Capture the cell that displays the provided text and extract its (X, Y) central coordinate. 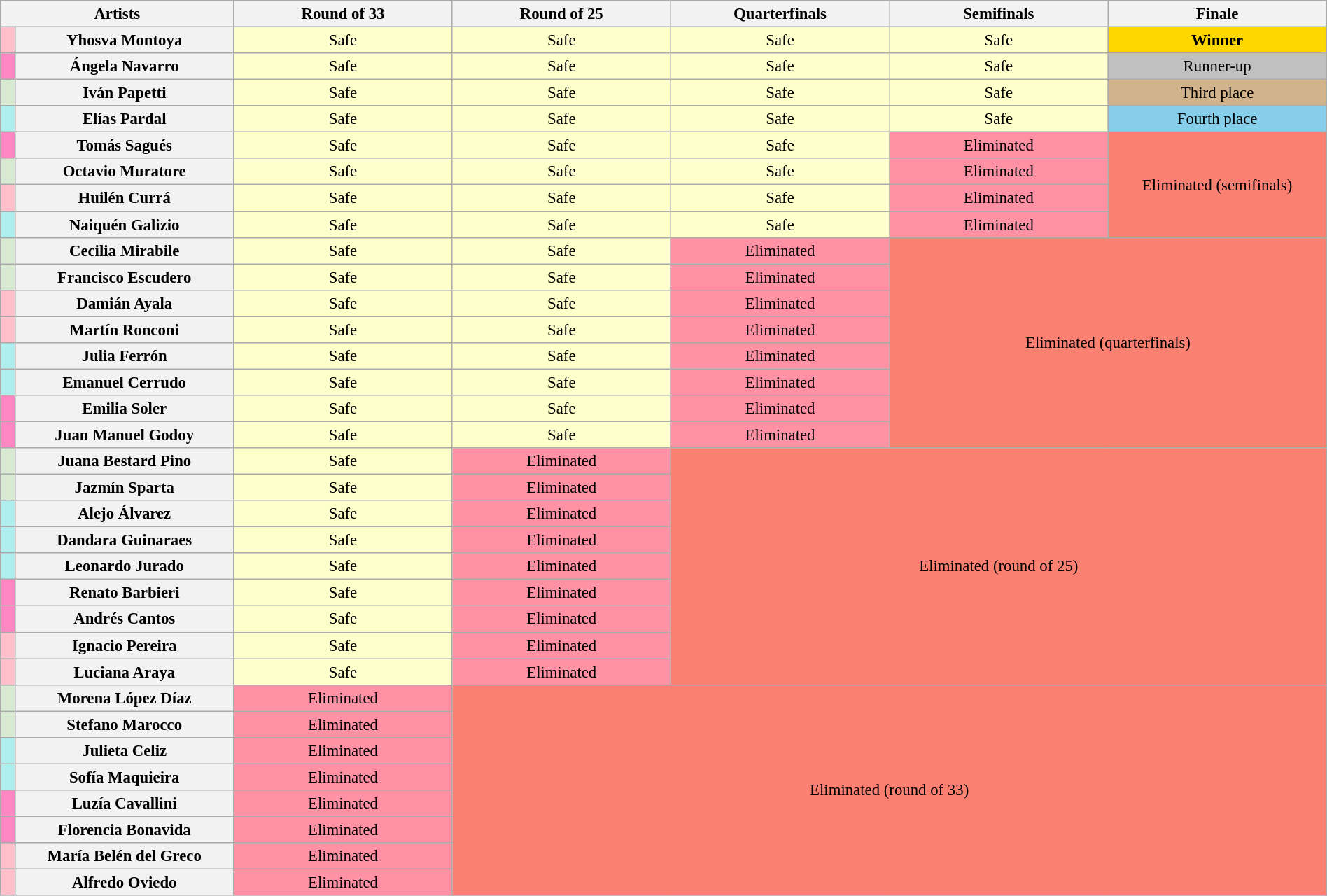
Juan Manuel Godoy (125, 435)
Ignacio Pereira (125, 645)
Ángela Navarro (125, 66)
Emanuel Cerrudo (125, 382)
Sofía Maquieira (125, 777)
Runner-up (1217, 66)
Yhosva Montoya (125, 41)
Eliminated (semifinals) (1217, 185)
Winner (1217, 41)
Elías Pardal (125, 119)
Julia Ferrón (125, 356)
Stefano Marocco (125, 724)
Juana Bestard Pino (125, 461)
Artists (118, 14)
Eliminated (round of 25) (998, 566)
Alfredo Oviedo (125, 883)
Naiquén Galizio (125, 225)
Finale (1217, 14)
Tomás Sagués (125, 146)
Huilén Currá (125, 198)
Julieta Celiz (125, 751)
Octavio Muratore (125, 171)
Luzía Cavallini (125, 804)
Andrés Cantos (125, 619)
Third place (1217, 93)
Martín Ronconi (125, 330)
Iván Papetti (125, 93)
Renato Barbieri (125, 593)
Luciana Araya (125, 672)
Dandara Guinaraes (125, 540)
Eliminated (round of 33) (889, 790)
Round of 25 (561, 14)
Jazmín Sparta (125, 488)
Alejo Álvarez (125, 514)
Cecilia Mirabile (125, 251)
Florencia Bonavida (125, 829)
Semifinals (999, 14)
Morena López Díaz (125, 698)
Damián Ayala (125, 303)
Leonardo Jurado (125, 566)
Quarterfinals (780, 14)
Eliminated (quarterfinals) (1109, 343)
María Belén del Greco (125, 856)
Emilia Soler (125, 409)
Round of 33 (343, 14)
Francisco Escudero (125, 277)
Fourth place (1217, 119)
